From the cell containing the given text, extract its center point as [X, Y] coordinate. 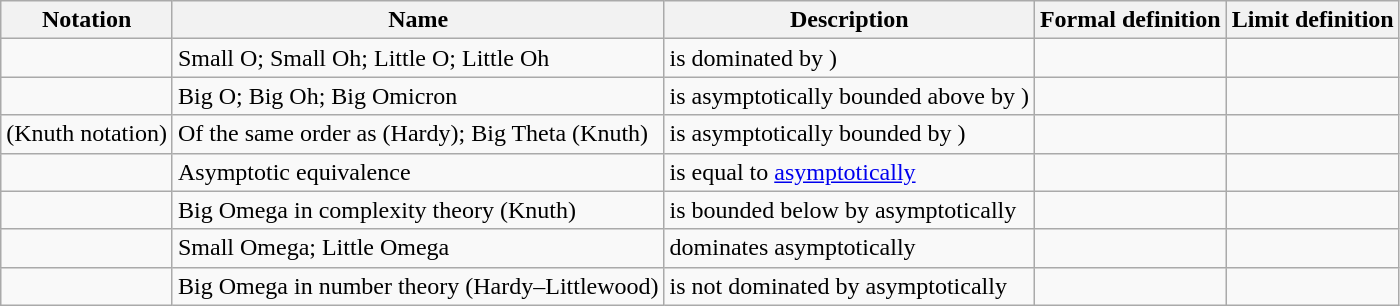
Big Omega in complexity theory (Knuth) [418, 210]
Asymptotic equivalence [418, 172]
Name [418, 20]
is bounded below by asymptotically [849, 210]
Limit definition [1312, 20]
is not dominated by asymptotically [849, 286]
(Knuth notation) [87, 134]
is asymptotically bounded by ) [849, 134]
Big O; Big Oh; Big Omicron [418, 96]
is equal to asymptotically [849, 172]
Notation [87, 20]
Small Omega; Little Omega [418, 248]
Big Omega in number theory (Hardy–Littlewood) [418, 286]
Description [849, 20]
Of the same order as (Hardy); Big Theta (Knuth) [418, 134]
Small O; Small Oh; Little O; Little Oh [418, 58]
is dominated by ) [849, 58]
Formal definition [1130, 20]
is asymptotically bounded above by ) [849, 96]
dominates asymptotically [849, 248]
